For the text-containing cell, return its midpoint in [x, y] coordinate format. 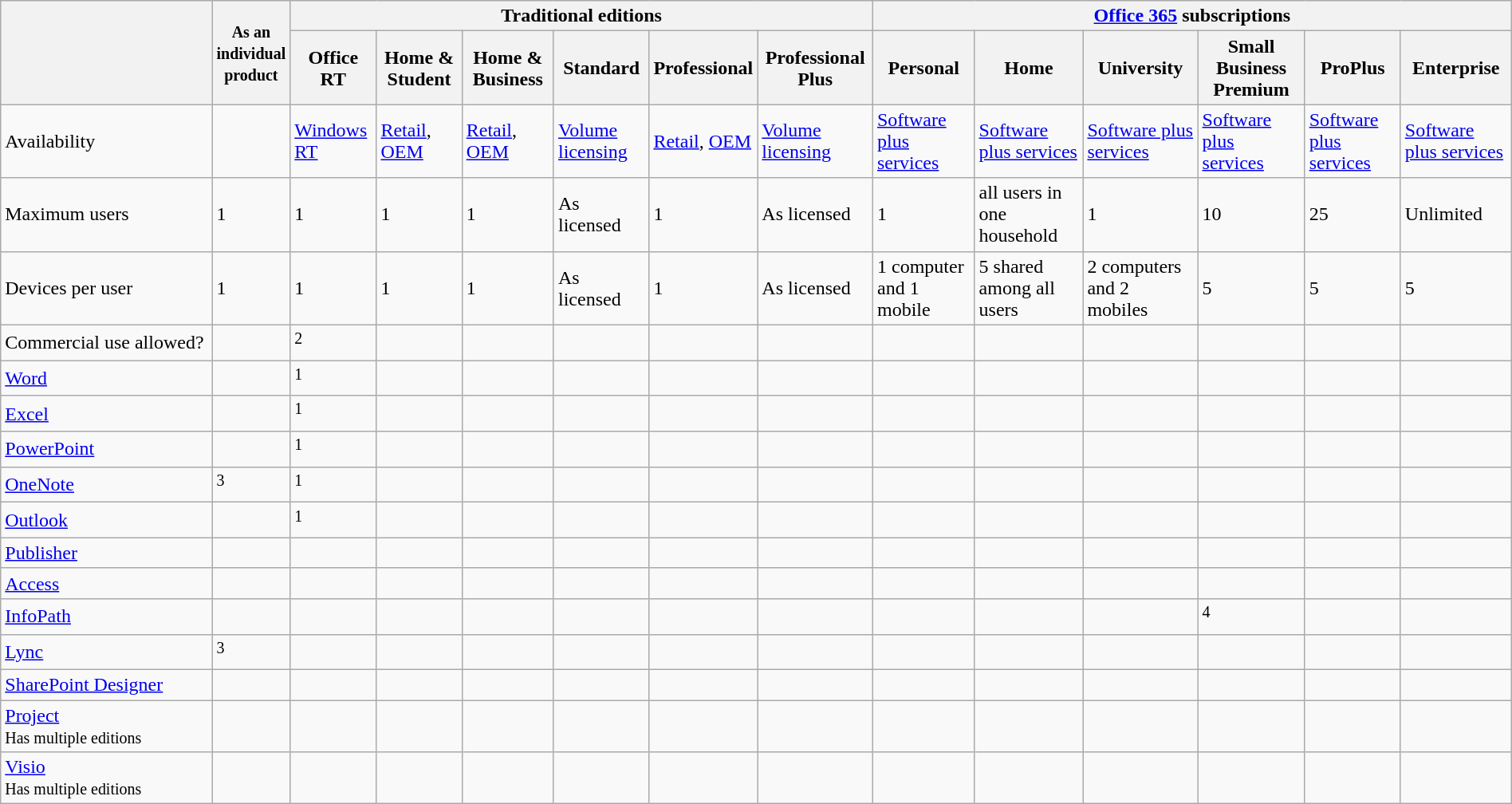
Enterprise [1456, 68]
Word [107, 378]
Home [1029, 68]
Home & Student [419, 68]
Professional [703, 68]
ProjectHas multiple editions [107, 726]
Professional Plus [815, 68]
Publisher [107, 553]
10 [1251, 215]
2 [333, 343]
ProPlus [1353, 68]
2 computers and 2 mobiles [1140, 288]
University [1140, 68]
25 [1353, 215]
SharePoint Designer [107, 685]
Commercial use allowed? [107, 343]
Home & Business [507, 68]
Outlook [107, 520]
InfoPath [107, 617]
As anindividualproduct [251, 53]
VisioHas multiple editions [107, 778]
1 computer and 1 mobile [923, 288]
Traditional editions [582, 16]
Office RT [333, 68]
all users in one household [1029, 215]
Personal [923, 68]
Devices per user [107, 288]
Availability [107, 141]
Small Business Premium [1251, 68]
5 shared among all users [1029, 288]
OneNote [107, 485]
PowerPoint [107, 450]
Office 365 subscriptions [1191, 16]
Access [107, 583]
Unlimited [1456, 215]
Maximum users [107, 215]
Lync [107, 652]
Windows RT [333, 141]
Standard [601, 68]
4 [1251, 617]
Excel [107, 413]
